Output the (X, Y) coordinate of the center of the cell containing the given text.  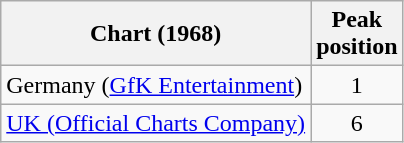
Peakposition (357, 34)
6 (357, 123)
UK (Official Charts Company) (156, 123)
Chart (1968) (156, 34)
1 (357, 85)
Germany (GfK Entertainment) (156, 85)
